Return (x, y) of the center of cell containing provided text 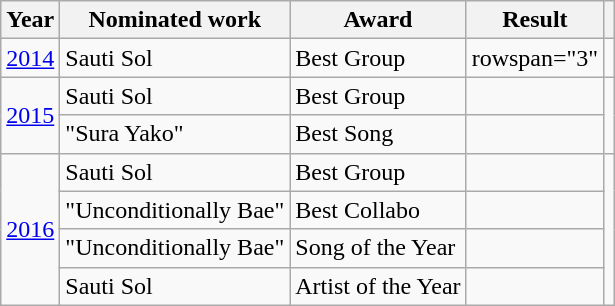
Artist of the Year (378, 286)
Best Song (378, 134)
2015 (30, 115)
2016 (30, 229)
"Sura Yako" (175, 134)
Song of the Year (378, 248)
Result (535, 20)
Award (378, 20)
Nominated work (175, 20)
rowspan="3" (535, 58)
Year (30, 20)
Best Collabo (378, 210)
2014 (30, 58)
